Identify which cell holds the provided text, then report its (x, y) central coordinate. 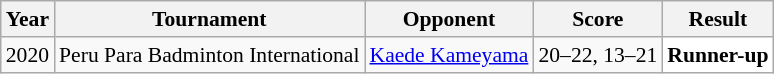
2020 (28, 55)
Tournament (209, 19)
Result (718, 19)
Score (598, 19)
Year (28, 19)
Runner-up (718, 55)
Peru Para Badminton International (209, 55)
Kaede Kameyama (448, 55)
Opponent (448, 19)
20–22, 13–21 (598, 55)
